Scan for the cell matching the given text and deliver its [x, y] coordinate at center. 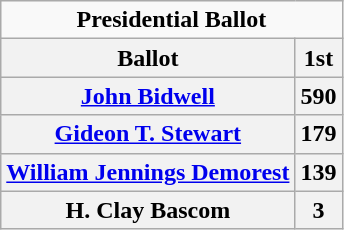
John Bidwell [148, 96]
1st [318, 58]
Presidential Ballot [172, 20]
William Jennings Demorest [148, 172]
3 [318, 210]
590 [318, 96]
139 [318, 172]
179 [318, 134]
Ballot [148, 58]
H. Clay Bascom [148, 210]
Gideon T. Stewart [148, 134]
